Return [X, Y] of the center of cell containing provided text 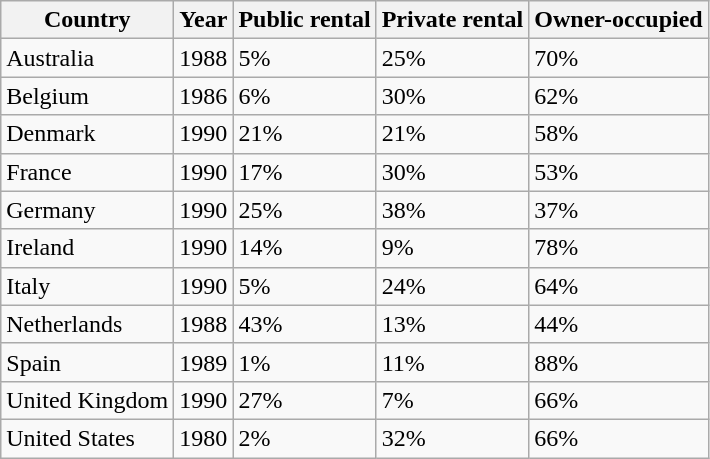
64% [618, 286]
Spain [88, 362]
United Kingdom [88, 400]
62% [618, 96]
88% [618, 362]
9% [452, 248]
Italy [88, 286]
Netherlands [88, 324]
Country [88, 20]
32% [452, 438]
Australia [88, 58]
Denmark [88, 134]
United States [88, 438]
14% [304, 248]
Belgium [88, 96]
38% [452, 210]
7% [452, 400]
24% [452, 286]
1980 [204, 438]
1989 [204, 362]
1986 [204, 96]
Public rental [304, 20]
27% [304, 400]
58% [618, 134]
2% [304, 438]
Ireland [88, 248]
78% [618, 248]
6% [304, 96]
1% [304, 362]
37% [618, 210]
11% [452, 362]
Germany [88, 210]
70% [618, 58]
Private rental [452, 20]
Owner-occupied [618, 20]
France [88, 172]
53% [618, 172]
13% [452, 324]
43% [304, 324]
Year [204, 20]
44% [618, 324]
17% [304, 172]
